Determine the (X, Y) coordinate at the center of the cell enclosing the given text.  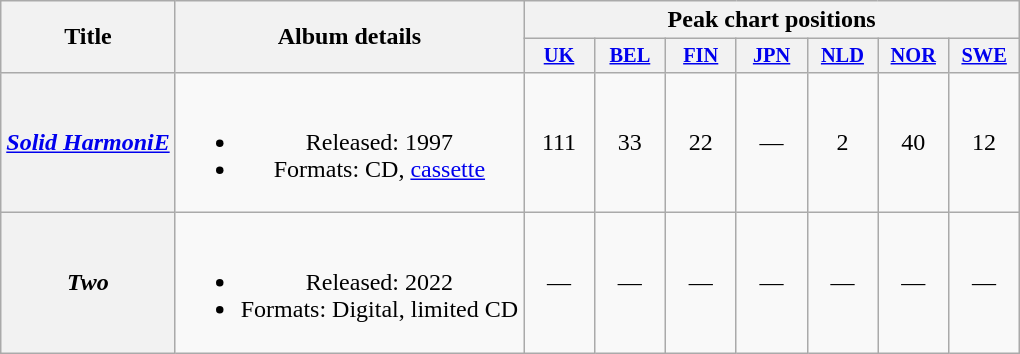
2 (842, 142)
40 (914, 142)
Two (88, 283)
NLD (842, 56)
Peak chart positions (772, 20)
JPN (772, 56)
Released: 1997Formats: CD, cassette (349, 142)
FIN (700, 56)
33 (630, 142)
12 (984, 142)
UK (560, 56)
Released: 2022Formats: Digital, limited CD (349, 283)
111 (560, 142)
BEL (630, 56)
Album details (349, 37)
Solid HarmoniE (88, 142)
Title (88, 37)
22 (700, 142)
SWE (984, 56)
NOR (914, 56)
